Return the (X, Y) coordinate for the center point of the cell that contains the specified text.  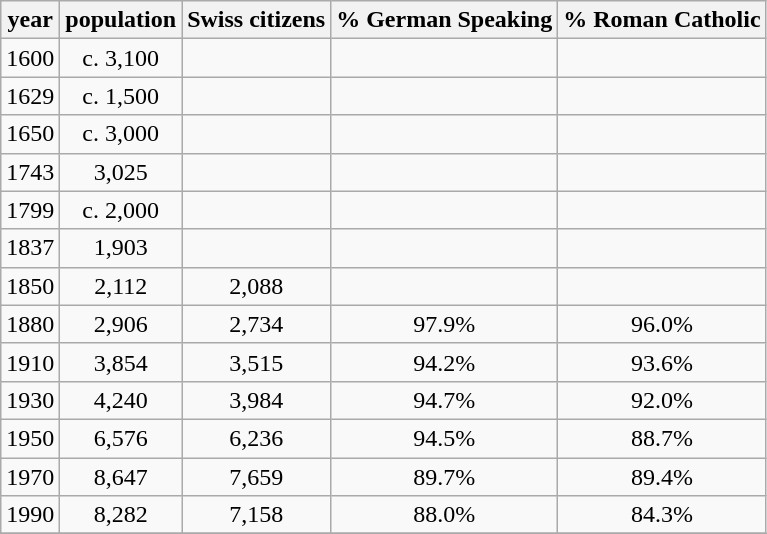
94.2% (444, 362)
8,282 (121, 515)
6,576 (121, 438)
7,659 (256, 477)
3,025 (121, 172)
88.0% (444, 515)
89.4% (662, 477)
1743 (30, 172)
84.3% (662, 515)
1930 (30, 400)
c. 1,500 (121, 96)
1970 (30, 477)
6,236 (256, 438)
1650 (30, 134)
1629 (30, 96)
1950 (30, 438)
1850 (30, 286)
3,984 (256, 400)
89.7% (444, 477)
97.9% (444, 324)
1880 (30, 324)
1600 (30, 58)
1,903 (121, 248)
2,734 (256, 324)
96.0% (662, 324)
c. 3,000 (121, 134)
% Roman Catholic (662, 20)
3,515 (256, 362)
88.7% (662, 438)
1910 (30, 362)
92.0% (662, 400)
7,158 (256, 515)
2,112 (121, 286)
3,854 (121, 362)
population (121, 20)
1990 (30, 515)
Swiss citizens (256, 20)
2,906 (121, 324)
8,647 (121, 477)
c. 2,000 (121, 210)
94.7% (444, 400)
1799 (30, 210)
c. 3,100 (121, 58)
4,240 (121, 400)
94.5% (444, 438)
1837 (30, 248)
year (30, 20)
% German Speaking (444, 20)
93.6% (662, 362)
2,088 (256, 286)
